Locate the cell with the specified text and output its [X, Y] center coordinate. 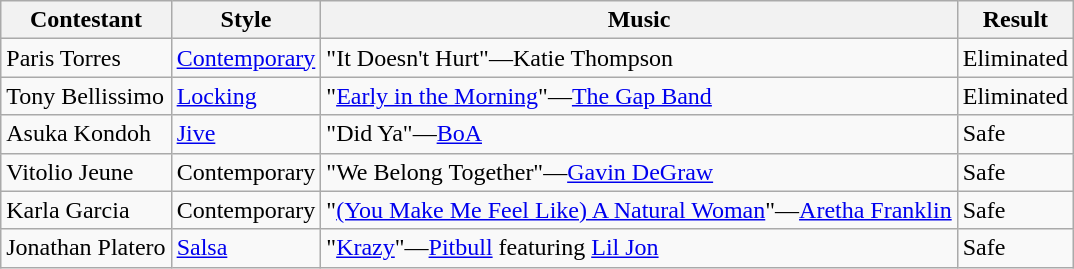
Style [246, 20]
Vitolio Jeune [86, 172]
Tony Bellissimo [86, 96]
"It Doesn't Hurt"—Katie Thompson [639, 58]
Jonathan Platero [86, 248]
Contestant [86, 20]
"Early in the Morning"—The Gap Band [639, 96]
"We Belong Together"—Gavin DeGraw [639, 172]
Asuka Kondoh [86, 134]
Salsa [246, 248]
Locking [246, 96]
Result [1015, 20]
"Did Ya"—BoA [639, 134]
Paris Torres [86, 58]
Karla Garcia [86, 210]
"Krazy"—Pitbull featuring Lil Jon [639, 248]
"(You Make Me Feel Like) A Natural Woman"—Aretha Franklin [639, 210]
Music [639, 20]
Jive [246, 134]
